Return the (X, Y) coordinate for the center point of the cell that contains the specified text.  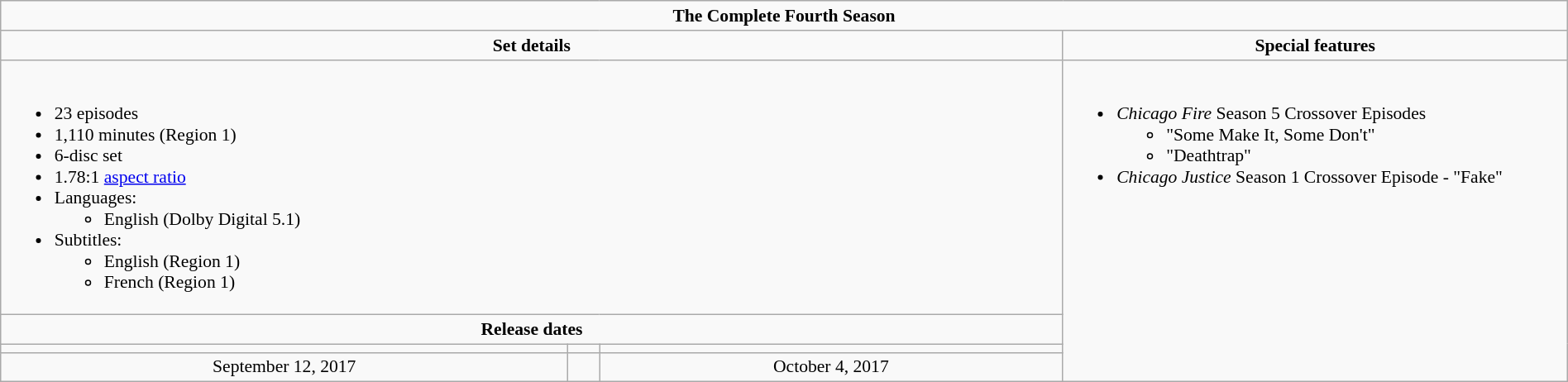
Set details (532, 45)
Special features (1315, 45)
October 4, 2017 (832, 367)
September 12, 2017 (284, 367)
The Complete Fourth Season (784, 16)
Chicago Fire Season 5 Crossover Episodes"Some Make It, Some Don't""Deathtrap"Chicago Justice Season 1 Crossover Episode - "Fake" (1315, 221)
23 episodes1,110 minutes (Region 1)6-disc set1.78:1 aspect ratioLanguages:English (Dolby Digital 5.1)Subtitles:English (Region 1)French (Region 1) (532, 187)
Release dates (532, 330)
